From the cell containing the given text, extract its center point as (x, y) coordinate. 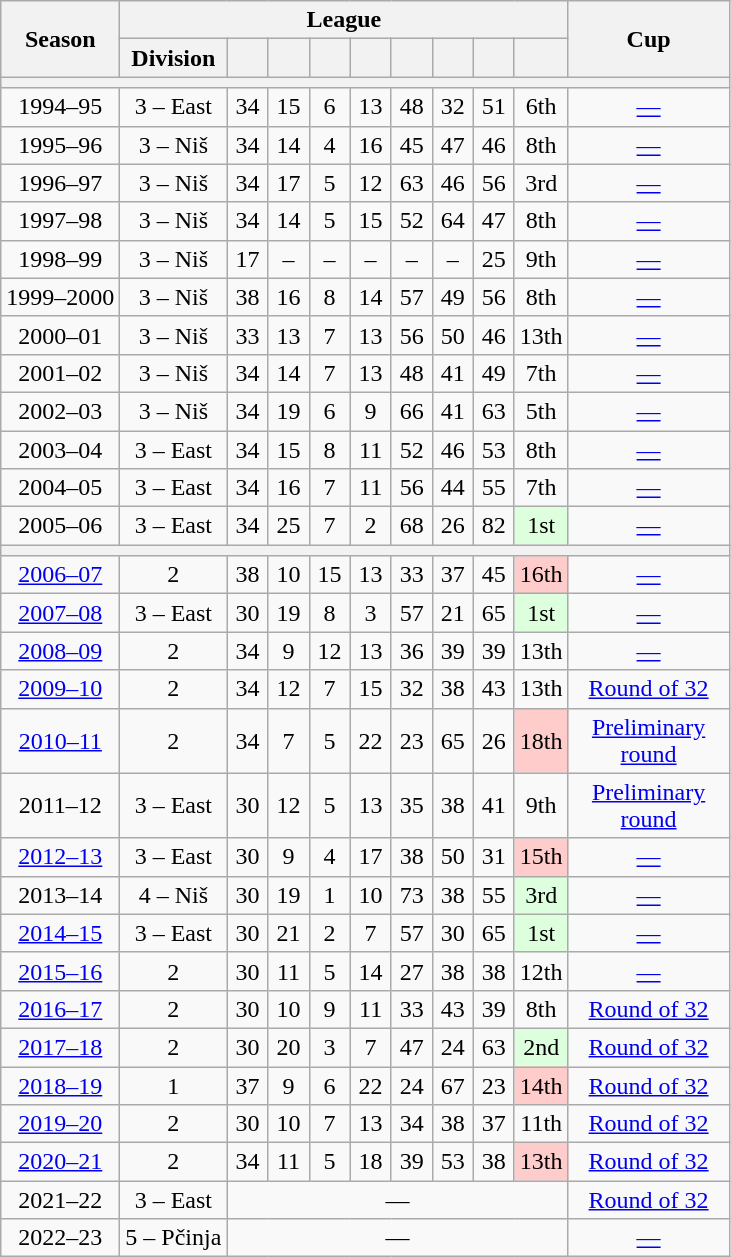
35 (412, 806)
2005–06 (60, 526)
2009–10 (60, 689)
Division (174, 58)
5th (541, 411)
4 – Niš (174, 895)
1995–96 (60, 145)
31 (494, 857)
67 (452, 1085)
2002–03 (60, 411)
68 (412, 526)
73 (412, 895)
1997–98 (60, 221)
20 (288, 1047)
2019–20 (60, 1124)
1998–99 (60, 259)
16th (541, 575)
64 (452, 221)
2010–11 (60, 740)
1999–2000 (60, 297)
2007–08 (60, 613)
11th (541, 1124)
1994–95 (60, 107)
2021–22 (60, 1200)
2004–05 (60, 488)
2006–07 (60, 575)
Season (60, 39)
14th (541, 1085)
18th (541, 740)
2011–12 (60, 806)
League (344, 20)
82 (494, 526)
15th (541, 857)
Cup (648, 39)
44 (452, 488)
18 (370, 1162)
6th (541, 107)
51 (494, 107)
2012–13 (60, 857)
2nd (541, 1047)
66 (412, 411)
2001–02 (60, 373)
5 – Pčinja (174, 1238)
2022–23 (60, 1238)
2014–15 (60, 933)
36 (412, 651)
2020–21 (60, 1162)
2000–01 (60, 335)
2008–09 (60, 651)
1996–97 (60, 183)
2015–16 (60, 971)
2013–14 (60, 895)
12th (541, 971)
2017–18 (60, 1047)
2003–04 (60, 449)
2016–17 (60, 1009)
27 (412, 971)
2018–19 (60, 1085)
